Return (X, Y) of the center of cell containing provided text 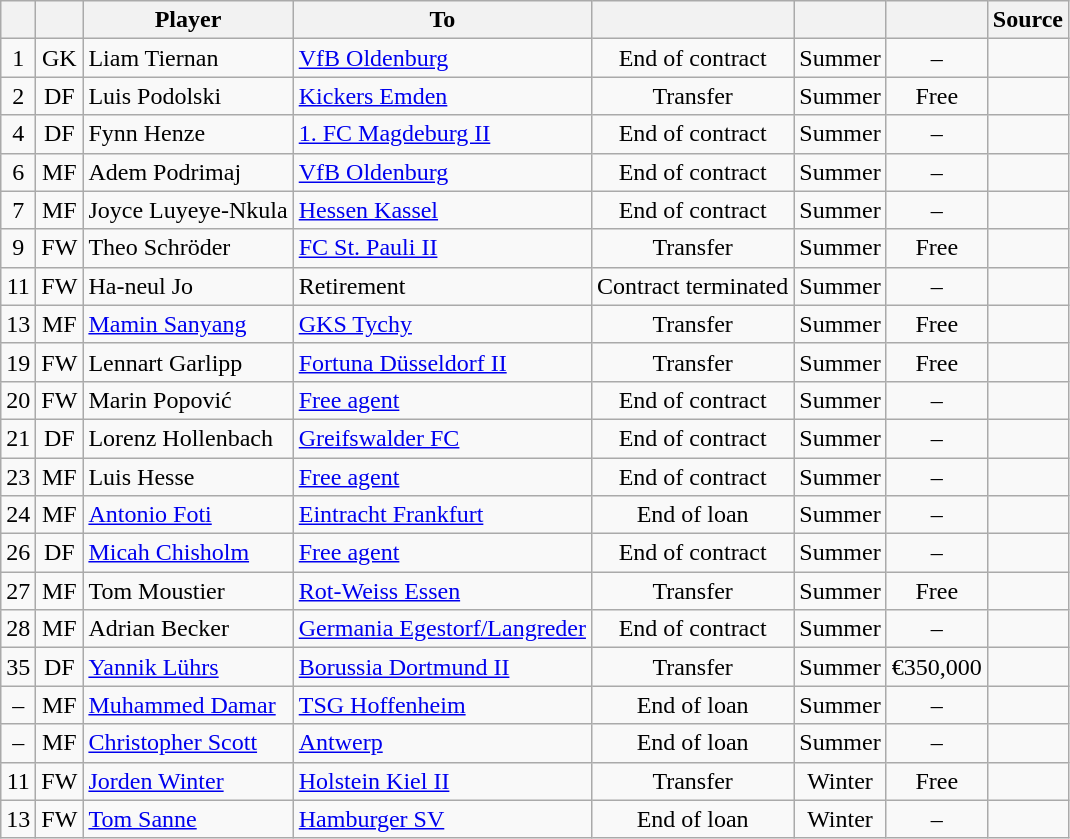
1. FC Magdeburg II (442, 134)
Muhammed Damar (188, 705)
Liam Tiernan (188, 58)
21 (18, 438)
Luis Podolski (188, 96)
Micah Chisholm (188, 553)
2 (18, 96)
Tom Moustier (188, 591)
Mamin Sanyang (188, 324)
FC St. Pauli II (442, 248)
Borussia Dortmund II (442, 667)
Antwerp (442, 743)
Eintracht Frankfurt (442, 515)
Player (188, 20)
Jorden Winter (188, 781)
Contract terminated (692, 286)
Tom Sanne (188, 819)
Adem Podrimaj (188, 172)
To (442, 20)
Adrian Becker (188, 629)
Hamburger SV (442, 819)
35 (18, 667)
€350,000 (936, 667)
4 (18, 134)
28 (18, 629)
Hessen Kassel (442, 210)
Christopher Scott (188, 743)
9 (18, 248)
Germania Egestorf/Langreder (442, 629)
GK (60, 58)
Fynn Henze (188, 134)
Kickers Emden (442, 96)
Fortuna Düsseldorf II (442, 362)
23 (18, 477)
Joyce Luyeye-Nkula (188, 210)
Luis Hesse (188, 477)
GKS Tychy (442, 324)
TSG Hoffenheim (442, 705)
19 (18, 362)
27 (18, 591)
Theo Schröder (188, 248)
Source (1028, 20)
Lennart Garlipp (188, 362)
Holstein Kiel II (442, 781)
Marin Popović (188, 400)
7 (18, 210)
Lorenz Hollenbach (188, 438)
Ha-neul Jo (188, 286)
24 (18, 515)
Antonio Foti (188, 515)
Yannik Lührs (188, 667)
20 (18, 400)
Greifswalder FC (442, 438)
Retirement (442, 286)
6 (18, 172)
Rot-Weiss Essen (442, 591)
26 (18, 553)
1 (18, 58)
